Scan for the cell matching the given text and deliver its [X, Y] coordinate at center. 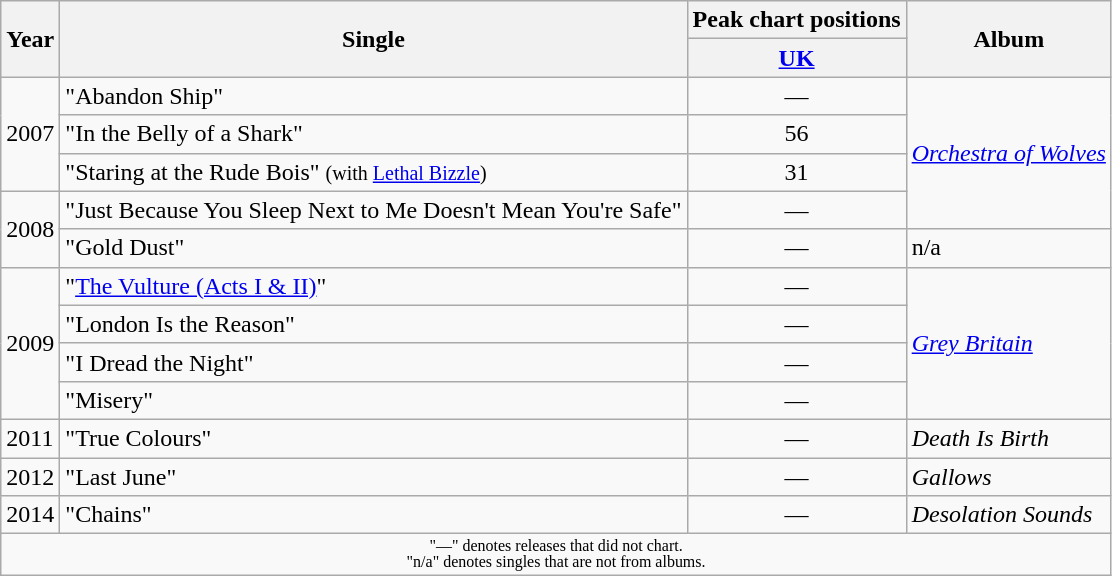
"Last June" [374, 477]
Grey Britain [1008, 343]
56 [796, 134]
"London Is the Reason" [374, 324]
Death Is Birth [1008, 438]
"—" denotes releases that did not chart."n/a" denotes singles that are not from albums. [556, 554]
"Just Because You Sleep Next to Me Doesn't Mean You're Safe" [374, 210]
"Abandon Ship" [374, 96]
"The Vulture (Acts I & II)" [374, 286]
2011 [30, 438]
Gallows [1008, 477]
"Gold Dust" [374, 248]
Desolation Sounds [1008, 515]
"In the Belly of a Shark" [374, 134]
2008 [30, 229]
Orchestra of Wolves [1008, 153]
"Misery" [374, 400]
2009 [30, 343]
UK [796, 58]
2012 [30, 477]
Album [1008, 39]
Year [30, 39]
"I Dread the Night" [374, 362]
Peak chart positions [796, 20]
31 [796, 172]
2014 [30, 515]
Single [374, 39]
2007 [30, 134]
"Chains" [374, 515]
"Staring at the Rude Bois" (with Lethal Bizzle) [374, 172]
n/a [1008, 248]
"True Colours" [374, 438]
